Provide the (x, y) coordinate of the cell's center where the given text is located.  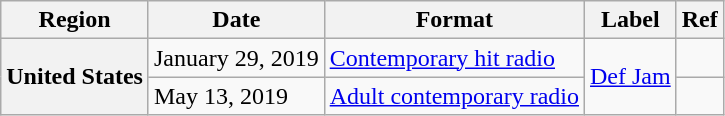
Ref (700, 20)
Format (454, 20)
May 13, 2019 (236, 96)
Def Jam (631, 77)
Contemporary hit radio (454, 58)
Date (236, 20)
Adult contemporary radio (454, 96)
Region (75, 20)
United States (75, 77)
January 29, 2019 (236, 58)
Label (631, 20)
